Find where the given text appears and provide that cell's center as (X, Y) coordinate. 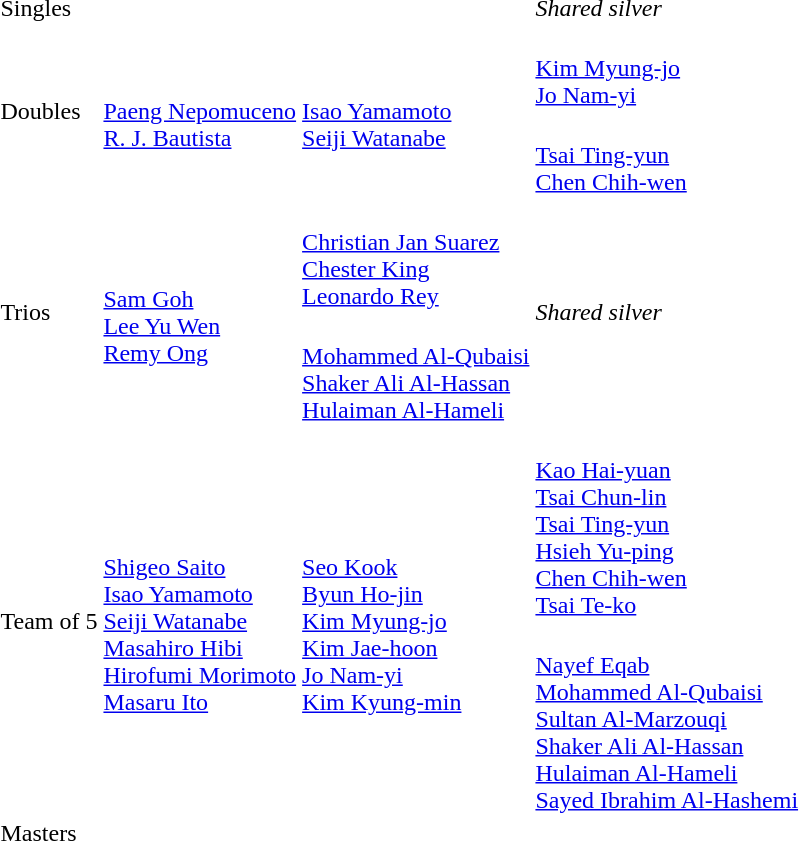
Shigeo SaitoIsao YamamotoSeiji WatanabeMasahiro HibiHirofumi MorimotoMasaru Ito (200, 622)
Christian Jan SuarezChester KingLeonardo Rey (416, 256)
Isao YamamotoSeiji Watanabe (416, 112)
Paeng NepomucenoR. J. Bautista (200, 112)
Seo KookByun Ho-jinKim Myung-joKim Jae-hoonJo Nam-yiKim Kyung-min (416, 622)
Mohammed Al-QubaisiShaker Ali Al-HassanHulaiman Al-Hameli (416, 370)
Sam GohLee Yu WenRemy Ong (200, 312)
